Find where the given text appears and provide that cell's center as (x, y) coordinate. 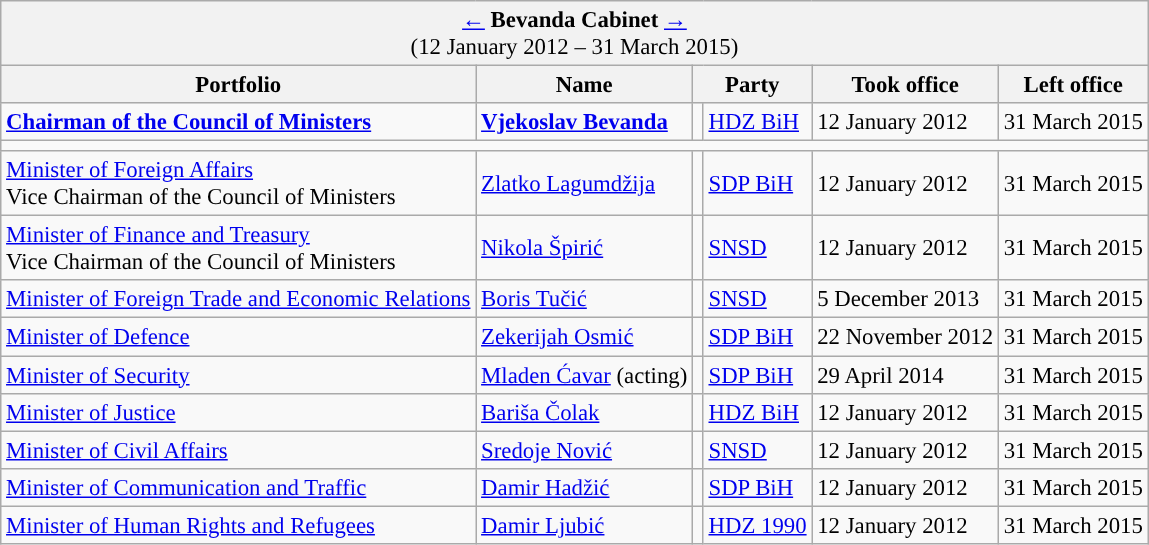
Name (584, 85)
Minister of Defence (238, 337)
22 November 2012 (905, 337)
Party (752, 85)
Minister of Finance and Treasury Vice Chairman of the Council of Ministers (238, 248)
Sredoje Nović (584, 450)
Damir Ljubić (584, 525)
5 December 2013 (905, 299)
Minister of Justice (238, 412)
Bariša Čolak (584, 412)
Minister of Foreign Affairs Vice Chairman of the Council of Ministers (238, 184)
Minister of Communication and Traffic (238, 487)
Minister of Civil Affairs (238, 450)
Portfolio (238, 85)
Minister of Human Rights and Refugees (238, 525)
HDZ 1990 (758, 525)
Took office (905, 85)
Boris Tučić (584, 299)
← Bevanda Cabinet → (12 January 2012 – 31 March 2015) (574, 34)
Vjekoslav Bevanda (584, 122)
Damir Hadžić (584, 487)
Zlatko Lagumdžija (584, 184)
Left office (1073, 85)
Minister of Security (238, 375)
Zekerijah Osmić (584, 337)
Minister of Foreign Trade and Economic Relations (238, 299)
29 April 2014 (905, 375)
Chairman of the Council of Ministers (238, 122)
Mladen Ćavar (acting) (584, 375)
Nikola Špirić (584, 248)
